Extract the [x, y] coordinate from the center of the cell holding the provided text.  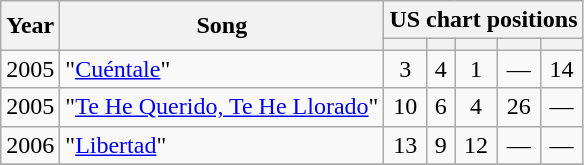
2006 [30, 145]
14 [562, 69]
26 [518, 107]
US chart positions [484, 20]
Song [222, 26]
13 [406, 145]
9 [441, 145]
"Libertad" [222, 145]
"Cuéntale" [222, 69]
12 [476, 145]
3 [406, 69]
"Te He Querido, Te He Llorado" [222, 107]
Year [30, 26]
6 [441, 107]
1 [476, 69]
10 [406, 107]
